Scan for the cell matching the given text and deliver its (X, Y) coordinate at center. 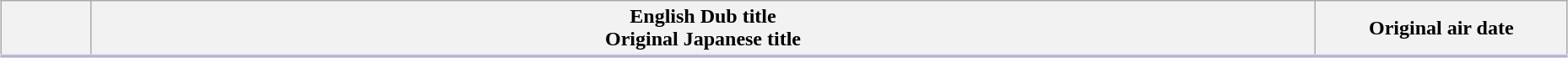
Original air date (1441, 29)
English Dub titleOriginal Japanese title (703, 29)
